Determine the [x, y] coordinate at the center of the cell enclosing the given text.  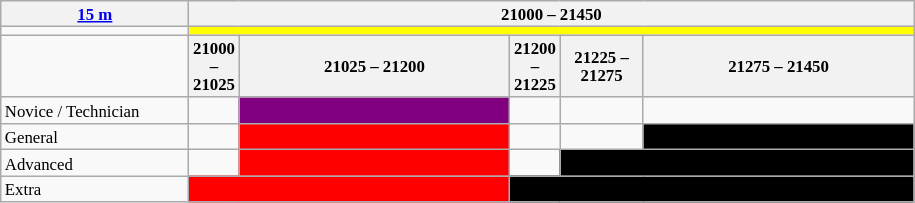
21275 – 21450 [778, 66]
General [95, 137]
21200 – 21225 [535, 66]
21225 – 21275 [602, 66]
21000 – 21450 [552, 14]
Extra [95, 189]
15 m [95, 14]
Novice / Technician [95, 111]
21000 – 21025 [214, 66]
Advanced [95, 163]
21025 – 21200 [374, 66]
